Detect which cell encompasses the target text, then output its (X, Y) center coordinate. 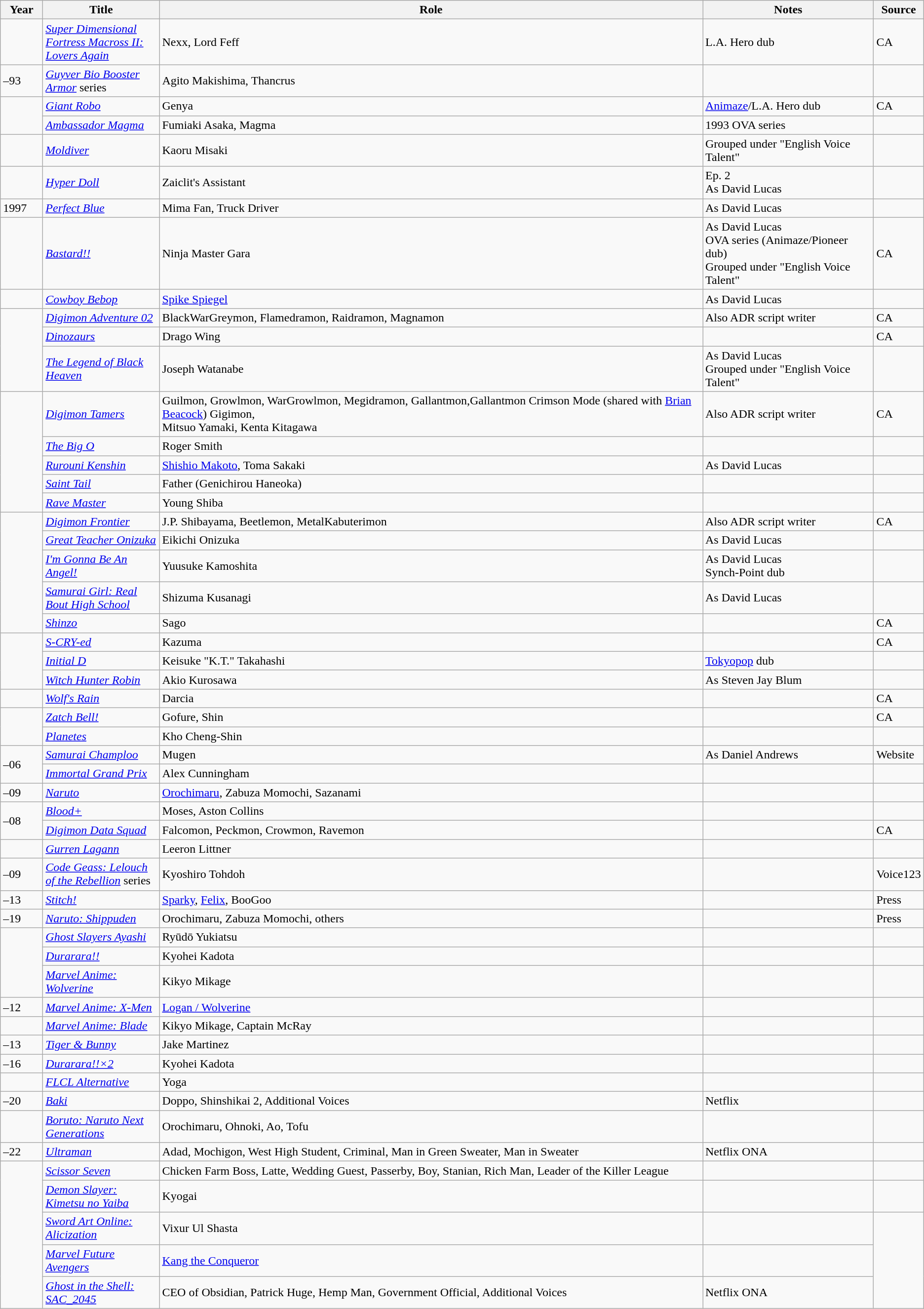
Planetes (101, 736)
Father (Genichirou Haneoka) (431, 484)
As David LucasSynch-Point dub (788, 566)
Marvel Anime: X-Men (101, 1007)
Kaoru Misaki (431, 150)
Joseph Watanabe (431, 368)
Doppo, Shinshikai 2, Additional Voices (431, 1101)
Eikichi Onizuka (431, 540)
Tokyopop dub (788, 661)
Moses, Aston Collins (431, 811)
Durarara!!×2 (101, 1063)
Falcomon, Peckmon, Crowmon, Ravemon (431, 830)
Hyper Doll (101, 183)
Kyogai (431, 1196)
I'm Gonna Be An Angel! (101, 566)
Samurai Champloo (101, 755)
Leeron Littner (431, 849)
Digimon Adventure 02 (101, 317)
Super Dimensional Fortress Macross II: Lovers Again (101, 42)
J.P. Shibayama, Beetlemon, MetalKabuterimon (431, 521)
–16 (22, 1063)
Marvel Anime: Blade (101, 1026)
Perfect Blue (101, 208)
Title (101, 10)
Orochimaru, Zabuza Momochi, others (431, 918)
BlackWarGreymon, Flamedramon, Raidramon, Magnamon (431, 317)
Year (22, 10)
L.A. Hero dub (788, 42)
Yuusuke Kamoshita (431, 566)
Code Geass: Lelouch of the Rebellion series (101, 874)
Demon Slayer: Kimetsu no Yaiba (101, 1196)
Immortal Grand Prix (101, 774)
Drago Wing (431, 336)
Sword Art Online: Alicization (101, 1229)
Website (898, 755)
Shinzo (101, 623)
Blood+ (101, 811)
Ghost Slayers Ayashi (101, 937)
Netflix (788, 1101)
Notes (788, 10)
CEO of Obsidian, Patrick Huge, Hemp Man, Government Official, Additional Voices (431, 1293)
Wolf's Rain (101, 698)
Kikyo Mikage (431, 982)
Agito Makishima, Thancrus (431, 81)
Scissor Seven (101, 1171)
–20 (22, 1101)
Genya (431, 106)
1997 (22, 208)
–12 (22, 1007)
Yoga (431, 1082)
The Big O (101, 446)
Vixur Ul Shasta (431, 1229)
Marvel Future Avengers (101, 1260)
Moldiver (101, 150)
Sparky, Felix, BooGoo (431, 900)
Guyver Bio Booster Armor series (101, 81)
Gurren Lagann (101, 849)
Ghost in the Shell: SAC_2045 (101, 1293)
Naruto: Shippuden (101, 918)
1993 OVA series (788, 125)
Initial D (101, 661)
FLCL Alternative (101, 1082)
Baki (101, 1101)
Jake Martinez (431, 1044)
Naruto (101, 793)
The Legend of Black Heaven (101, 368)
Kho Cheng-Shin (431, 736)
Gofure, Shin (431, 717)
Boruto: Naruto Next Generations (101, 1127)
Ninja Master Gara (431, 253)
Witch Hunter Robin (101, 679)
As David LucasOVA series (Animaze/Pioneer dub)Grouped under "English Voice Talent" (788, 253)
Kyoshiro Tohdoh (431, 874)
Voice123 (898, 874)
Shizuma Kusanagi (431, 597)
Shishio Makoto, Toma Sakaki (431, 465)
Cowboy Bebop (101, 299)
Animaze/L.A. Hero dub (788, 106)
Mugen (431, 755)
Role (431, 10)
As David LucasGrouped under "English Voice Talent" (788, 368)
Guilmon, Growlmon, WarGrowlmon, Megidramon, Gallantmon,Gallantmon Crimson Mode (shared with Brian Beacock) Gigimon,Mitsuo Yamaki, Kenta Kitagawa (431, 414)
Digimon Frontier (101, 521)
–08 (22, 821)
–06 (22, 764)
Alex Cunningham (431, 774)
Kazuma (431, 642)
As Daniel Andrews (788, 755)
Orochimaru, Zabuza Momochi, Sazanami (431, 793)
Darcia (431, 698)
Marvel Anime: Wolverine (101, 982)
Source (898, 10)
Digimon Data Squad (101, 830)
Samurai Girl: Real Bout High School (101, 597)
Great Teacher Onizuka (101, 540)
–19 (22, 918)
Ambassador Magma (101, 125)
Fumiaki Asaka, Magma (431, 125)
Giant Robo (101, 106)
Keisuke "K.T." Takahashi (431, 661)
As Steven Jay Blum (788, 679)
Mima Fan, Truck Driver (431, 208)
Logan / Wolverine (431, 1007)
Ep. 2As David Lucas (788, 183)
Ultraman (101, 1152)
–22 (22, 1152)
Akio Kurosawa (431, 679)
Roger Smith (431, 446)
Grouped under "English Voice Talent" (788, 150)
Rurouni Kenshin (101, 465)
Bastard!! (101, 253)
Nexx, Lord Feff (431, 42)
Sago (431, 623)
Orochimaru, Ohnoki, Ao, Tofu (431, 1127)
Kang the Conqueror (431, 1260)
Young Shiba (431, 503)
Durarara!! (101, 956)
Adad, Mochigon, West High Student, Criminal, Man in Green Sweater, Man in Sweater (431, 1152)
Stitch! (101, 900)
Rave Master (101, 503)
Spike Spiegel (431, 299)
Zatch Bell! (101, 717)
–93 (22, 81)
Tiger & Bunny (101, 1044)
Zaiclit's Assistant (431, 183)
Ryūdō Yukiatsu (431, 937)
Dinozaurs (101, 336)
Digimon Tamers (101, 414)
Chicken Farm Boss, Latte, Wedding Guest, Passerby, Boy, Stanian, Rich Man, Leader of the Killer League (431, 1171)
S-CRY-ed (101, 642)
Kikyo Mikage, Captain McRay (431, 1026)
Saint Tail (101, 484)
